Detect which cell encompasses the target text, then output its (x, y) center coordinate. 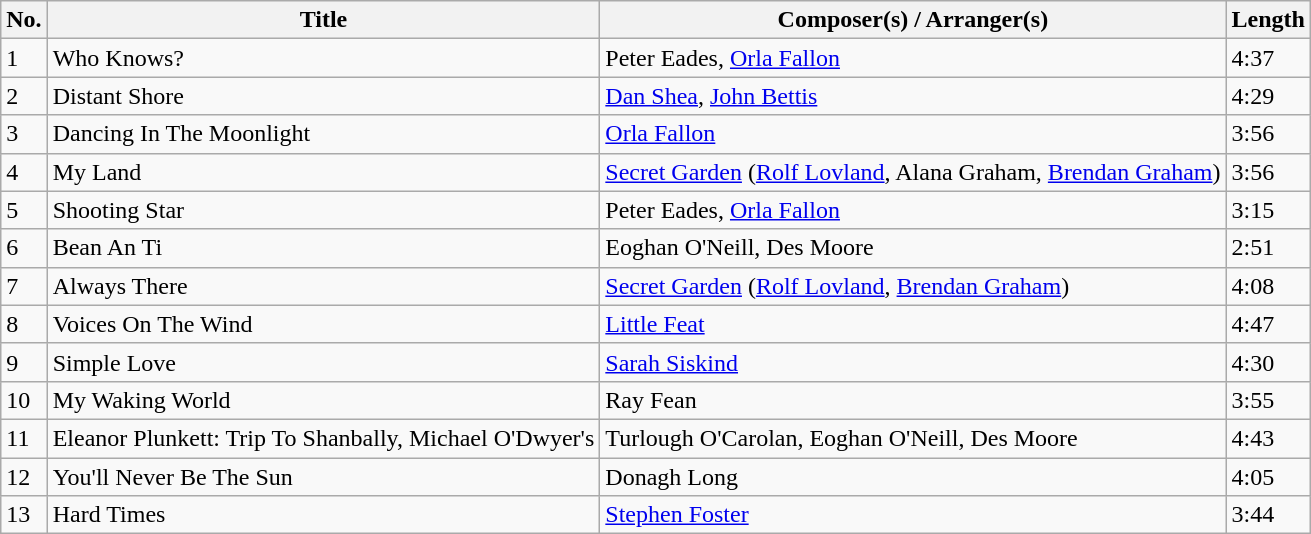
Voices On The Wind (324, 324)
3 (24, 134)
Length (1268, 20)
4 (24, 172)
4:08 (1268, 286)
Hard Times (324, 515)
12 (24, 477)
Little Feat (913, 324)
4:30 (1268, 362)
4:37 (1268, 58)
My Land (324, 172)
Donagh Long (913, 477)
3:44 (1268, 515)
6 (24, 248)
Ray Fean (913, 400)
5 (24, 210)
3:15 (1268, 210)
4:05 (1268, 477)
Eleanor Plunkett: Trip To Shanbally, Michael O'Dwyer's (324, 438)
Orla Fallon (913, 134)
8 (24, 324)
Turlough O'Carolan, Eoghan O'Neill, Des Moore (913, 438)
11 (24, 438)
4:47 (1268, 324)
Dan Shea, John Bettis (913, 96)
My Waking World (324, 400)
7 (24, 286)
4:43 (1268, 438)
Simple Love (324, 362)
2:51 (1268, 248)
Composer(s) / Arranger(s) (913, 20)
Secret Garden (Rolf Lovland, Alana Graham, Brendan Graham) (913, 172)
Who Knows? (324, 58)
Secret Garden (Rolf Lovland, Brendan Graham) (913, 286)
Shooting Star (324, 210)
No. (24, 20)
9 (24, 362)
Always There (324, 286)
2 (24, 96)
Title (324, 20)
Stephen Foster (913, 515)
Bean An Ti (324, 248)
1 (24, 58)
3:55 (1268, 400)
Dancing In The Moonlight (324, 134)
You'll Never Be The Sun (324, 477)
Eoghan O'Neill, Des Moore (913, 248)
4:29 (1268, 96)
Distant Shore (324, 96)
13 (24, 515)
Sarah Siskind (913, 362)
10 (24, 400)
